Scan for the cell matching the given text and deliver its [x, y] coordinate at center. 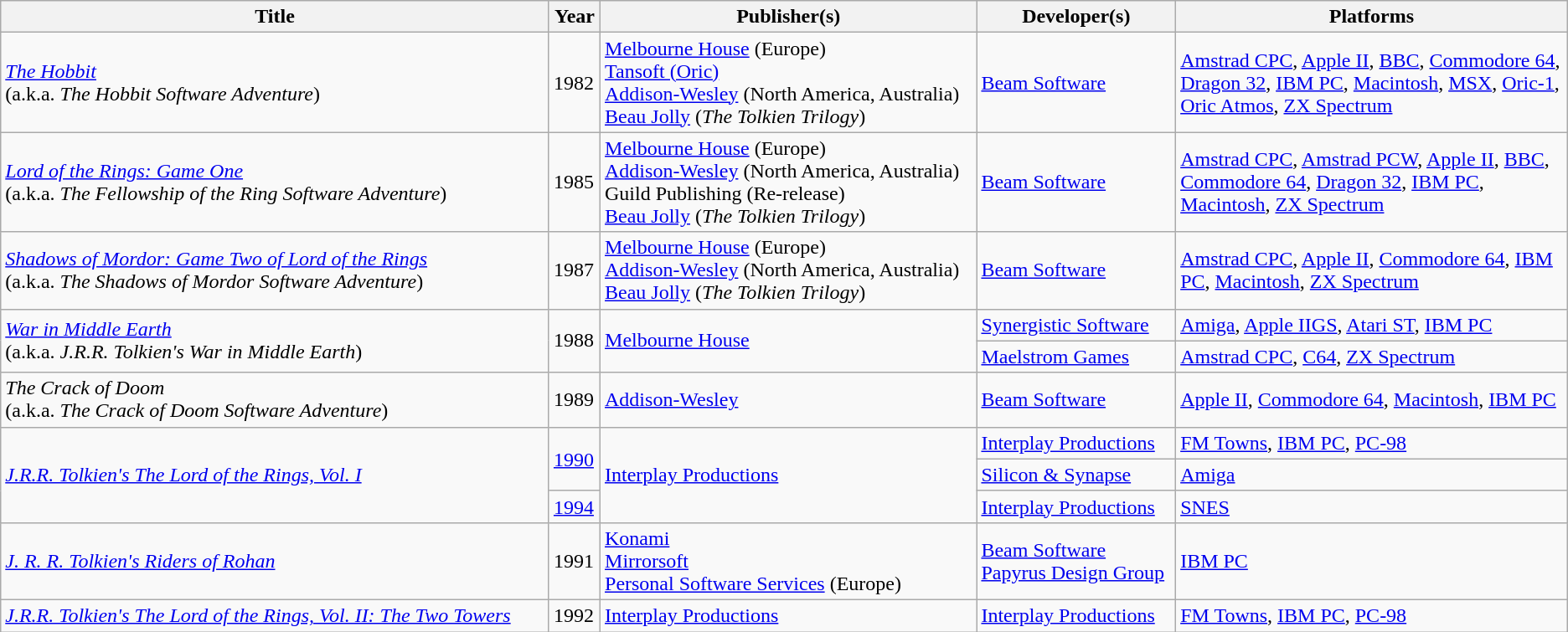
Addison-Wesley [789, 400]
Developer(s) [1076, 17]
1991 [575, 561]
Silicon & Synapse [1076, 475]
Year [575, 17]
1989 [575, 400]
Melbourne House (Europe)Addison-Wesley (North America, Australia)Beau Jolly (The Tolkien Trilogy) [789, 270]
IBM PC [1372, 561]
Konami MirrorsoftPersonal Software Services (Europe) [789, 561]
1982 [575, 82]
Shadows of Mordor: Game Two of Lord of the Rings (a.k.a. The Shadows of Mordor Software Adventure) [275, 270]
Title [275, 17]
Amiga [1372, 475]
SNES [1372, 506]
1992 [575, 615]
Amstrad CPC, Apple II, Commodore 64, IBM PC, Macintosh, ZX Spectrum [1372, 270]
J.R.R. Tolkien's The Lord of the Rings, Vol. II: The Two Towers [275, 615]
Maelstrom Games [1076, 357]
Melbourne House [789, 341]
Beam Software Papyrus Design Group [1076, 561]
1990 [575, 459]
J. R. R. Tolkien's Riders of Rohan [275, 561]
War in Middle Earth (a.k.a. J.R.R. Tolkien's War in Middle Earth) [275, 341]
Melbourne House (Europe)Addison-Wesley (North America, Australia)Guild Publishing (Re-release)Beau Jolly (The Tolkien Trilogy) [789, 182]
1987 [575, 270]
J.R.R. Tolkien's The Lord of the Rings, Vol. I [275, 475]
Publisher(s) [789, 17]
The Crack of Doom (a.k.a. The Crack of Doom Software Adventure) [275, 400]
Melbourne House (Europe)Tansoft (Oric)Addison-Wesley (North America, Australia)Beau Jolly (The Tolkien Trilogy) [789, 82]
Platforms [1372, 17]
Synergistic Software [1076, 325]
1985 [575, 182]
Amstrad CPC, Apple II, BBC, Commodore 64, Dragon 32, IBM PC, Macintosh, MSX, Oric-1, Oric Atmos, ZX Spectrum [1372, 82]
Amstrad CPC, Amstrad PCW, Apple II, BBC, Commodore 64, Dragon 32, IBM PC, Macintosh, ZX Spectrum [1372, 182]
Amstrad CPC, C64, ZX Spectrum [1372, 357]
1994 [575, 506]
Amiga, Apple IIGS, Atari ST, IBM PC [1372, 325]
The Hobbit (a.k.a. The Hobbit Software Adventure) [275, 82]
1988 [575, 341]
Apple II, Commodore 64, Macintosh, IBM PC [1372, 400]
Lord of the Rings: Game One (a.k.a. The Fellowship of the Ring Software Adventure) [275, 182]
